For the text-containing cell, return its midpoint in [x, y] coordinate format. 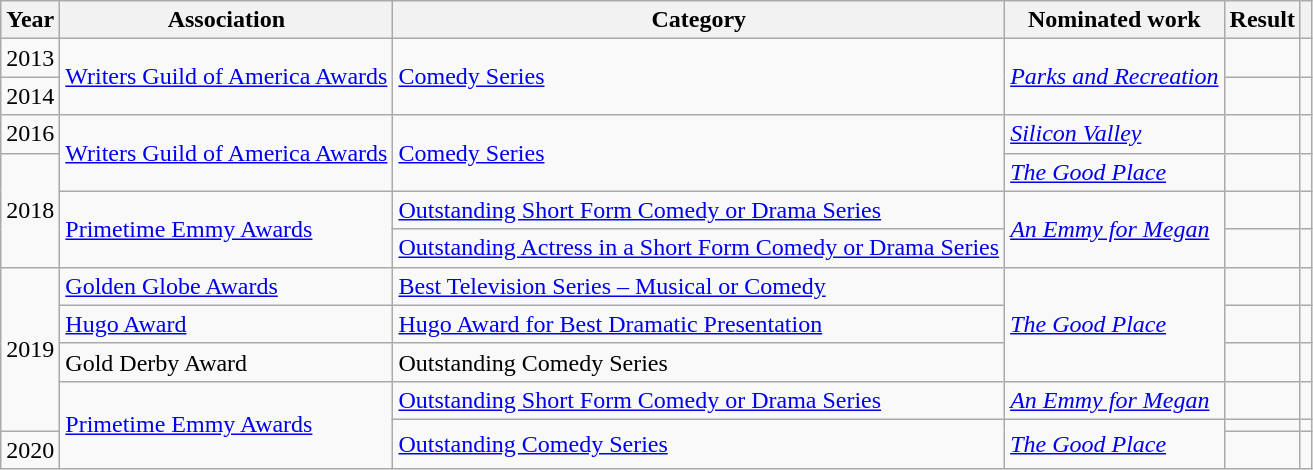
2016 [30, 134]
Parks and Recreation [1114, 77]
2019 [30, 348]
Silicon Valley [1114, 134]
Year [30, 20]
Association [226, 20]
Hugo Award for Best Dramatic Presentation [699, 324]
Best Television Series – Musical or Comedy [699, 286]
Gold Derby Award [226, 362]
Nominated work [1114, 20]
Hugo Award [226, 324]
2013 [30, 58]
Result [1262, 20]
Category [699, 20]
Outstanding Actress in a Short Form Comedy or Drama Series [699, 248]
2018 [30, 210]
2014 [30, 96]
Golden Globe Awards [226, 286]
2020 [30, 449]
